Locate the cell with the specified text and output its (x, y) center coordinate. 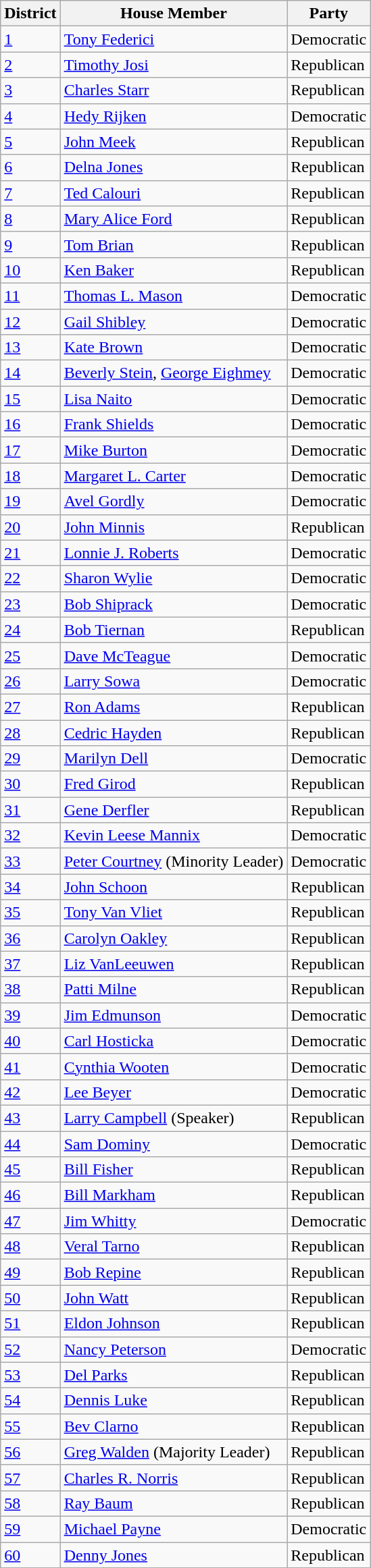
Bob Shiprack (174, 604)
52 (30, 1349)
15 (30, 399)
Thomas L. Mason (174, 296)
Del Parks (174, 1375)
50 (30, 1298)
46 (30, 1195)
House Member (174, 13)
4 (30, 116)
Gail Shibley (174, 322)
Hedy Rijken (174, 116)
13 (30, 348)
Ron Adams (174, 707)
44 (30, 1144)
Mike Burton (174, 450)
23 (30, 604)
Lisa Naito (174, 399)
Larry Sowa (174, 681)
41 (30, 1066)
58 (30, 1503)
Nancy Peterson (174, 1349)
19 (30, 502)
2 (30, 65)
Fred Girod (174, 784)
16 (30, 425)
30 (30, 784)
38 (30, 990)
Larry Campbell (Speaker) (174, 1118)
20 (30, 527)
Carolyn Oakley (174, 938)
48 (30, 1247)
Beverly Stein, George Eighmey (174, 373)
49 (30, 1272)
Kate Brown (174, 348)
Charles Starr (174, 90)
25 (30, 655)
40 (30, 1041)
54 (30, 1401)
Bill Markham (174, 1195)
43 (30, 1118)
Greg Walden (Majority Leader) (174, 1452)
Veral Tarno (174, 1247)
John Meek (174, 142)
7 (30, 193)
Kevin Leese Mannix (174, 836)
Dave McTeague (174, 655)
11 (30, 296)
Tony Federici (174, 39)
5 (30, 142)
56 (30, 1452)
Marilyn Dell (174, 759)
35 (30, 913)
51 (30, 1324)
Avel Gordly (174, 502)
Frank Shields (174, 425)
Liz VanLeeuwen (174, 964)
Eldon Johnson (174, 1324)
Ray Baum (174, 1503)
Cedric Hayden (174, 732)
32 (30, 836)
45 (30, 1170)
34 (30, 887)
Mary Alice Ford (174, 219)
Charles R. Norris (174, 1478)
John Minnis (174, 527)
18 (30, 476)
District (30, 13)
Gene Derfler (174, 810)
Sharon Wylie (174, 578)
1 (30, 39)
27 (30, 707)
36 (30, 938)
60 (30, 1555)
Lee Beyer (174, 1092)
Cynthia Wooten (174, 1066)
8 (30, 219)
Jim Whitty (174, 1221)
Timothy Josi (174, 65)
Margaret L. Carter (174, 476)
Carl Hosticka (174, 1041)
Bob Tiernan (174, 630)
Patti Milne (174, 990)
31 (30, 810)
9 (30, 244)
39 (30, 1015)
37 (30, 964)
26 (30, 681)
17 (30, 450)
John Schoon (174, 887)
Tom Brian (174, 244)
22 (30, 578)
24 (30, 630)
Bev Clarno (174, 1426)
Ken Baker (174, 270)
28 (30, 732)
Bill Fisher (174, 1170)
3 (30, 90)
47 (30, 1221)
6 (30, 167)
33 (30, 861)
14 (30, 373)
Tony Van Vliet (174, 913)
John Watt (174, 1298)
29 (30, 759)
Dennis Luke (174, 1401)
Party (328, 13)
55 (30, 1426)
Peter Courtney (Minority Leader) (174, 861)
10 (30, 270)
53 (30, 1375)
Ted Calouri (174, 193)
Lonnie J. Roberts (174, 553)
42 (30, 1092)
Sam Dominy (174, 1144)
59 (30, 1529)
21 (30, 553)
57 (30, 1478)
Michael Payne (174, 1529)
12 (30, 322)
Denny Jones (174, 1555)
Bob Repine (174, 1272)
Jim Edmunson (174, 1015)
Delna Jones (174, 167)
